Search for the cell housing the specified text and yield its (X, Y) center coordinate. 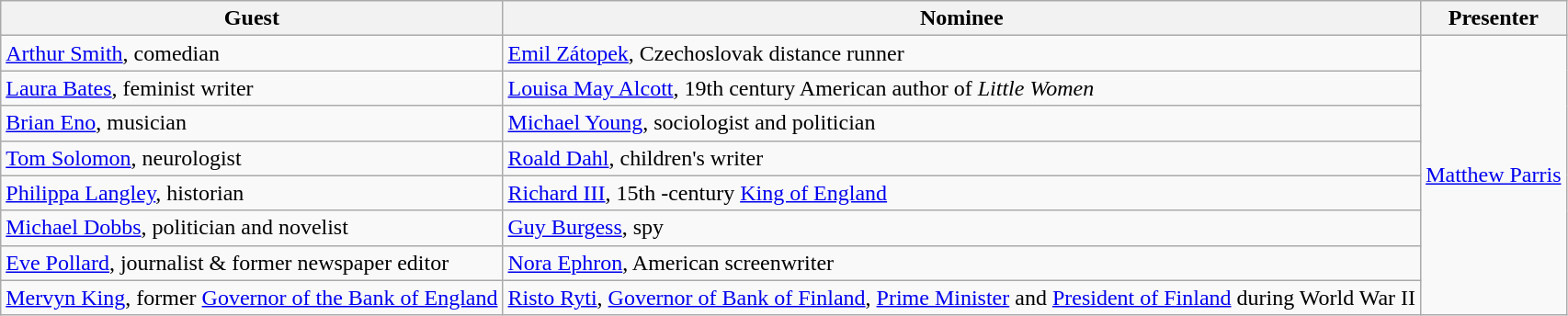
Guy Burgess, spy (961, 228)
Nora Ephron, American screenwriter (961, 263)
Louisa May Alcott, 19th century American author of Little Women (961, 88)
Michael Young, sociologist and politician (961, 123)
Arthur Smith, comedian (252, 53)
Philippa Langley, historian (252, 193)
Guest (252, 18)
Eve Pollard, journalist & former newspaper editor (252, 263)
Matthew Parris (1494, 175)
Tom Solomon, neurologist (252, 158)
Brian Eno, musician (252, 123)
Emil Zátopek, Czechoslovak distance runner (961, 53)
Mervyn King, former Governor of the Bank of England (252, 298)
Laura Bates, feminist writer (252, 88)
Risto Ryti, Governor of Bank of Finland, Prime Minister and President of Finland during World War II (961, 298)
Roald Dahl, children's writer (961, 158)
Michael Dobbs, politician and novelist (252, 228)
Richard III, 15th -century King of England (961, 193)
Presenter (1494, 18)
Nominee (961, 18)
